From the cell containing the given text, extract its center point as (X, Y) coordinate. 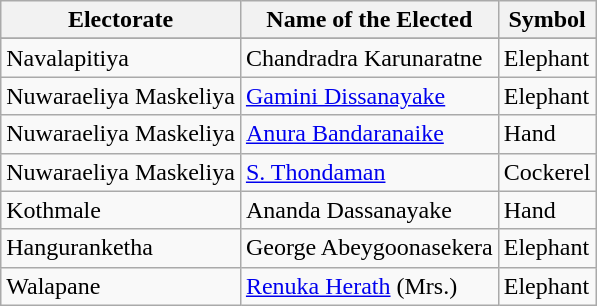
Chandradra Karunaratne (369, 58)
Name of the Elected (369, 20)
Walapane (121, 286)
S. Thondaman (369, 172)
Cockerel (547, 172)
Renuka Herath (Mrs.) (369, 286)
Anura Bandaranaike (369, 134)
Gamini Dissanayake (369, 96)
Electorate (121, 20)
Kothmale (121, 210)
Hanguranketha (121, 248)
George Abeygoonasekera (369, 248)
Symbol (547, 20)
Ananda Dassanayake (369, 210)
Navalapitiya (121, 58)
